For the text-containing cell, return its midpoint in (x, y) coordinate format. 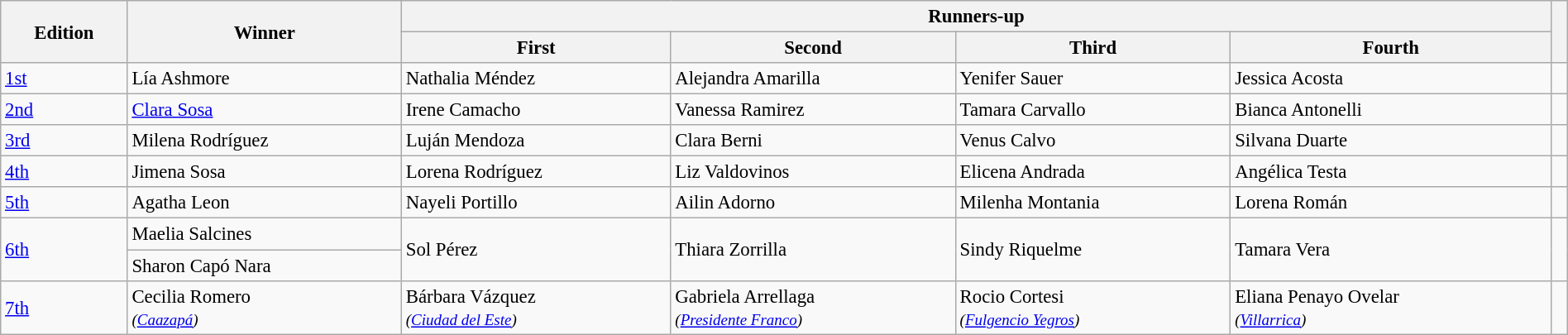
Gabriela Arrellaga(Presidente Franco) (813, 308)
Agatha Leon (265, 203)
Clara Sosa (265, 110)
Runners-up (976, 17)
Liz Valdovinos (813, 172)
Tamara Carvallo (1093, 110)
Milena Rodríguez (265, 141)
Thiara Zorrilla (813, 250)
Lorena Rodríguez (536, 172)
Angélica Testa (1391, 172)
Clara Berni (813, 141)
Milenha Montania (1093, 203)
Second (813, 48)
5th (65, 203)
Ailin Adorno (813, 203)
Irene Camacho (536, 110)
Edition (65, 31)
Bárbara Vázquez(Ciudad del Este) (536, 308)
Lía Ashmore (265, 79)
Luján Mendoza (536, 141)
4th (65, 172)
2nd (65, 110)
Sol Pérez (536, 250)
Tamara Vera (1391, 250)
Elicena Andrada (1093, 172)
Maelia Salcines (265, 234)
Nayeli Portillo (536, 203)
7th (65, 308)
1st (65, 79)
Jimena Sosa (265, 172)
Vanessa Ramirez (813, 110)
Yenifer Sauer (1093, 79)
Alejandra Amarilla (813, 79)
Third (1093, 48)
Bianca Antonelli (1391, 110)
Fourth (1391, 48)
Silvana Duarte (1391, 141)
Jessica Acosta (1391, 79)
Rocio Cortesi(Fulgencio Yegros) (1093, 308)
6th (65, 250)
Venus Calvo (1093, 141)
First (536, 48)
Sharon Capó Nara (265, 266)
Sindy Riquelme (1093, 250)
Eliana Penayo Ovelar(Villarrica) (1391, 308)
Winner (265, 31)
Lorena Román (1391, 203)
Nathalia Méndez (536, 79)
3rd (65, 141)
Cecilia Romero(Caazapá) (265, 308)
